Extract the (x, y) coordinate from the center of the cell holding the provided text.  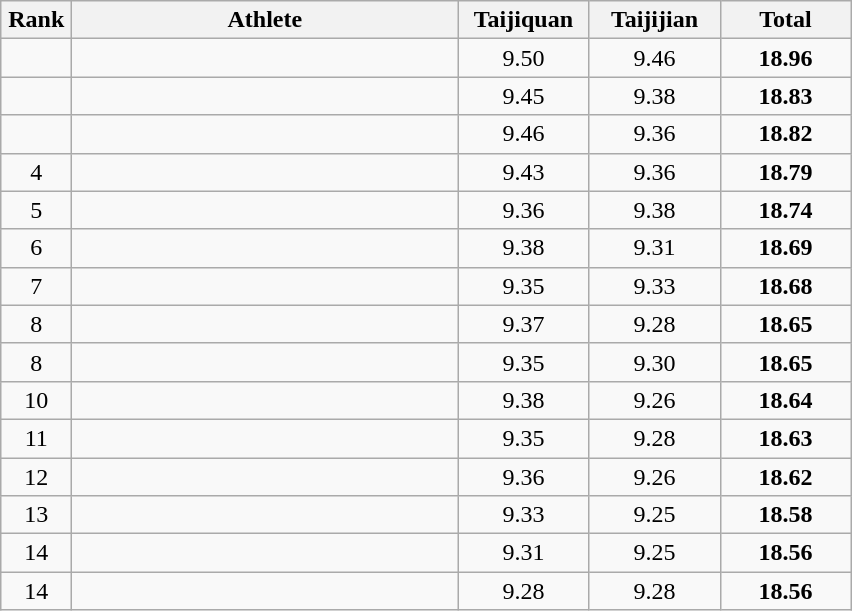
9.45 (524, 96)
18.62 (786, 477)
13 (36, 515)
7 (36, 286)
9.50 (524, 58)
18.83 (786, 96)
Rank (36, 20)
9.43 (524, 172)
18.63 (786, 438)
11 (36, 438)
9.37 (524, 324)
18.82 (786, 134)
4 (36, 172)
18.69 (786, 248)
5 (36, 210)
Total (786, 20)
18.96 (786, 58)
18.68 (786, 286)
18.79 (786, 172)
Athlete (265, 20)
9.30 (654, 362)
Taijijian (654, 20)
18.58 (786, 515)
12 (36, 477)
10 (36, 400)
6 (36, 248)
Taijiquan (524, 20)
18.64 (786, 400)
18.74 (786, 210)
